Search for the cell housing the specified text and yield its (x, y) center coordinate. 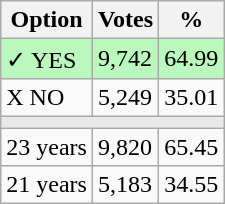
X NO (47, 97)
5,249 (125, 97)
Votes (125, 20)
9,820 (125, 147)
21 years (47, 185)
64.99 (192, 59)
Option (47, 20)
9,742 (125, 59)
35.01 (192, 97)
34.55 (192, 185)
23 years (47, 147)
✓ YES (47, 59)
65.45 (192, 147)
5,183 (125, 185)
% (192, 20)
